Extract the (X, Y) coordinate from the center of the cell holding the provided text.  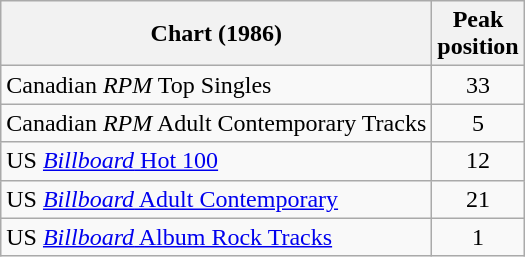
5 (478, 123)
Canadian RPM Adult Contemporary Tracks (216, 123)
Chart (1986) (216, 34)
US Billboard Album Rock Tracks (216, 237)
33 (478, 85)
Peakposition (478, 34)
1 (478, 237)
US Billboard Adult Contemporary (216, 199)
US Billboard Hot 100 (216, 161)
Canadian RPM Top Singles (216, 85)
21 (478, 199)
12 (478, 161)
